From the cell containing the given text, extract its center point as [X, Y] coordinate. 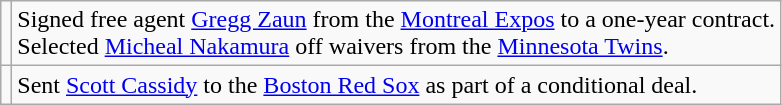
Sent Scott Cassidy to the Boston Red Sox as part of a conditional deal. [396, 85]
Signed free agent Gregg Zaun from the Montreal Expos to a one-year contract. Selected Micheal Nakamura off waivers from the Minnesota Twins. [396, 34]
